Identify which cell holds the provided text, then report its (x, y) central coordinate. 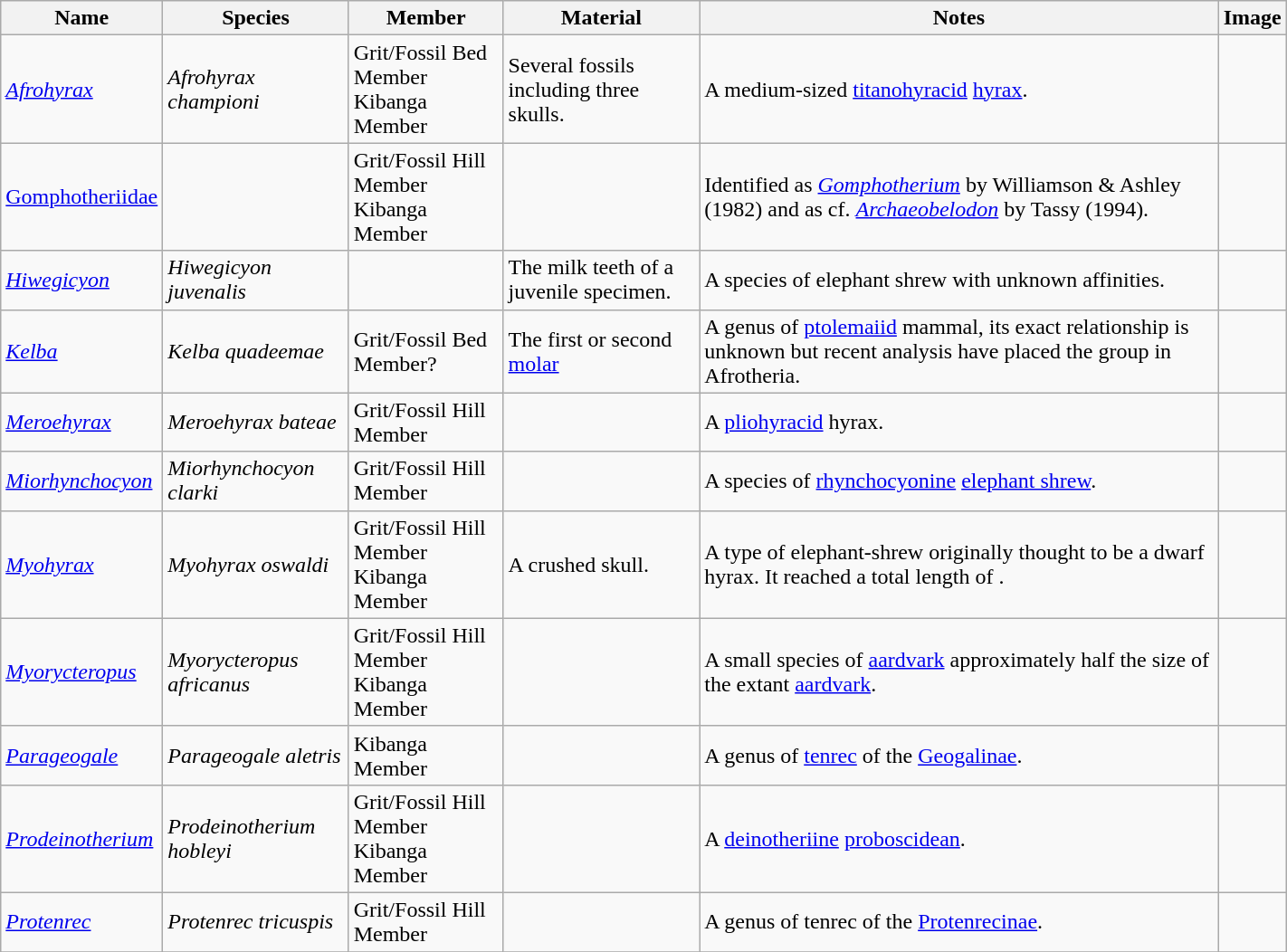
A genus of ptolemaiid mammal, its exact relationship is unknown but recent analysis have placed the group in Afrotheria. (959, 351)
Afrohyrax (81, 89)
Hiwegicyon (81, 281)
A type of elephant-shrew originally thought to be a dwarf hyrax. It reached a total length of . (959, 565)
Parageogale (81, 755)
Myorycteropus (81, 671)
A species of elephant shrew with unknown affinities. (959, 281)
Kelba (81, 351)
A crushed skull. (601, 565)
Name (81, 18)
The first or second molar (601, 351)
Species (255, 18)
A small species of aardvark approximately half the size of the extant aardvark. (959, 671)
Kibanga Member (425, 755)
Kelba quadeemae (255, 351)
Hiwegicyon juvenalis (255, 281)
A deinotheriine proboscidean. (959, 838)
Grit/Fossil Bed MemberKibanga Member (425, 89)
Identified as Gomphotherium by Williamson & Ashley (1982) and as cf. Archaeobelodon by Tassy (1994). (959, 197)
Image (1253, 18)
A pliohyracid hyrax. (959, 422)
Miorhynchocyon (81, 481)
Grit/Fossil Bed Member? (425, 351)
Myorycteropus africanus (255, 671)
A genus of tenrec of the Geogalinae. (959, 755)
Prodeinotherium hobleyi (255, 838)
A medium-sized titanohyracid hyrax. (959, 89)
Material (601, 18)
Afrohyrax championi (255, 89)
The milk teeth of a juvenile specimen. (601, 281)
Several fossils including three skulls. (601, 89)
Myohyrax oswaldi (255, 565)
Protenrec (81, 921)
Parageogale aletris (255, 755)
A species of rhynchocyonine elephant shrew. (959, 481)
A genus of tenrec of the Protenrecinae. (959, 921)
Meroehyrax (81, 422)
Meroehyrax bateae (255, 422)
Myohyrax (81, 565)
Prodeinotherium (81, 838)
Miorhynchocyon clarki (255, 481)
Member (425, 18)
Notes (959, 18)
Protenrec tricuspis (255, 921)
Gomphotheriidae (81, 197)
